From the cell containing the given text, extract its center point as [x, y] coordinate. 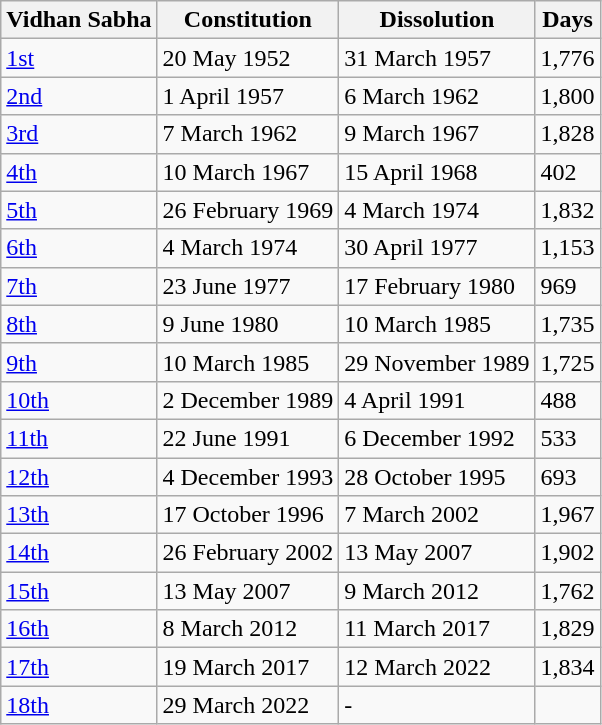
9 June 1980 [248, 324]
29 November 1989 [437, 362]
10 March 1967 [248, 172]
15th [79, 591]
Constitution [248, 20]
1 April 1957 [248, 96]
1,776 [568, 58]
4th [79, 172]
1,832 [568, 210]
1st [79, 58]
29 March 2022 [248, 705]
Vidhan Sabha [79, 20]
28 October 1995 [437, 477]
1,725 [568, 362]
30 April 1977 [437, 248]
19 March 2017 [248, 667]
12 March 2022 [437, 667]
17 February 1980 [437, 286]
26 February 2002 [248, 553]
- [437, 705]
1,902 [568, 553]
402 [568, 172]
533 [568, 438]
9 March 2012 [437, 591]
4 December 1993 [248, 477]
2 December 1989 [248, 400]
17th [79, 667]
12th [79, 477]
Dissolution [437, 20]
22 June 1991 [248, 438]
11 March 2017 [437, 629]
6 December 1992 [437, 438]
6th [79, 248]
18th [79, 705]
23 June 1977 [248, 286]
4 April 1991 [437, 400]
1,967 [568, 515]
969 [568, 286]
9th [79, 362]
8th [79, 324]
13th [79, 515]
7 March 1962 [248, 134]
1,153 [568, 248]
3rd [79, 134]
488 [568, 400]
15 April 1968 [437, 172]
16th [79, 629]
1,829 [568, 629]
2nd [79, 96]
7th [79, 286]
1,800 [568, 96]
1,735 [568, 324]
6 March 1962 [437, 96]
10th [79, 400]
7 March 2002 [437, 515]
9 March 1967 [437, 134]
31 March 1957 [437, 58]
1,828 [568, 134]
1,762 [568, 591]
Days [568, 20]
17 October 1996 [248, 515]
693 [568, 477]
14th [79, 553]
26 February 1969 [248, 210]
20 May 1952 [248, 58]
1,834 [568, 667]
8 March 2012 [248, 629]
5th [79, 210]
11th [79, 438]
